From the cell containing the given text, extract its center point as (X, Y) coordinate. 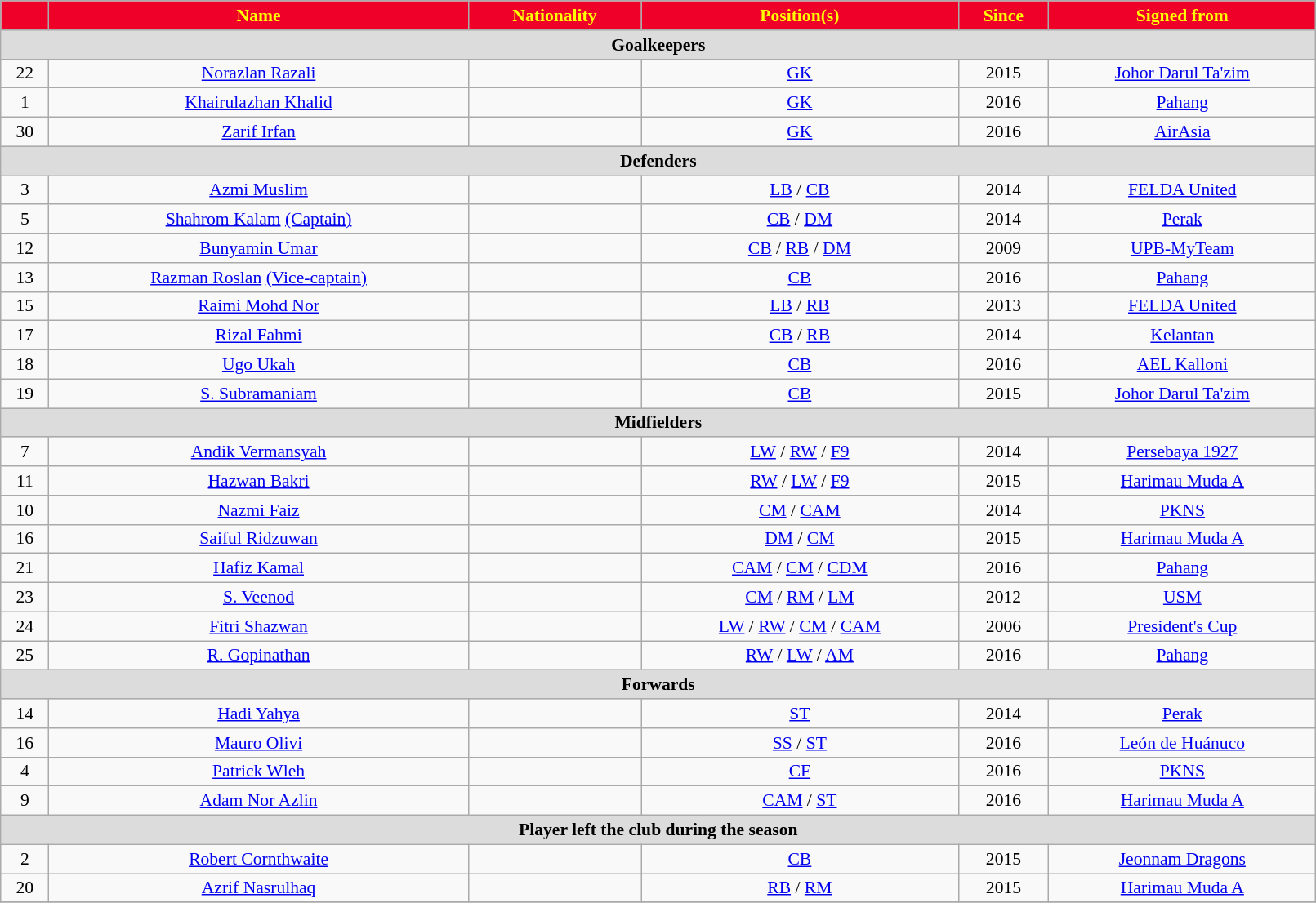
AEL Kalloni (1183, 365)
Persebaya 1927 (1183, 452)
RB / RM (800, 888)
Azrif Nasrulhaq (258, 888)
Raimi Mohd Nor (258, 306)
9 (25, 801)
17 (25, 336)
11 (25, 481)
RW / LW / AM (800, 656)
7 (25, 452)
23 (25, 598)
2012 (1003, 598)
3 (25, 190)
10 (25, 510)
CF (800, 772)
SS / ST (800, 743)
CAM / CM / CDM (800, 568)
2009 (1003, 248)
Rizal Fahmi (258, 336)
20 (25, 888)
Ugo Ukah (258, 365)
Jeonnam Dragons (1183, 859)
CB / RB (800, 336)
LB / CB (800, 190)
Azmi Muslim (258, 190)
Hadi Yahya (258, 714)
LW / RW / CM / CAM (800, 626)
14 (25, 714)
1 (25, 103)
Khairulazhan Khalid (258, 103)
Signed from (1183, 16)
Fitri Shazwan (258, 626)
21 (25, 568)
UPB-MyTeam (1183, 248)
Norazlan Razali (258, 73)
22 (25, 73)
30 (25, 132)
CAM / ST (800, 801)
LB / RB (800, 306)
CB / RB / DM (800, 248)
19 (25, 394)
RW / LW / F9 (800, 481)
Bunyamin Umar (258, 248)
President's Cup (1183, 626)
Zarif Irfan (258, 132)
Shahrom Kalam (Captain) (258, 220)
2 (25, 859)
Hafiz Kamal (258, 568)
Goalkeepers (658, 45)
13 (25, 278)
Defenders (658, 161)
Nazmi Faiz (258, 510)
AirAsia (1183, 132)
24 (25, 626)
15 (25, 306)
Patrick Wleh (258, 772)
18 (25, 365)
25 (25, 656)
Midfielders (658, 423)
Robert Cornthwaite (258, 859)
ST (800, 714)
Hazwan Bakri (258, 481)
Since (1003, 16)
2013 (1003, 306)
R. Gopinathan (258, 656)
12 (25, 248)
2006 (1003, 626)
Razman Roslan (Vice-captain) (258, 278)
CB / DM (800, 220)
Saiful Ridzuwan (258, 539)
S. Subramaniam (258, 394)
Player left the club during the season (658, 830)
S. Veenod (258, 598)
Nationality (554, 16)
5 (25, 220)
USM (1183, 598)
CM / RM / LM (800, 598)
DM / CM (800, 539)
Kelantan (1183, 336)
León de Huánuco (1183, 743)
CM / CAM (800, 510)
Mauro Olivi (258, 743)
Andik Vermansyah (258, 452)
Adam Nor Azlin (258, 801)
Forwards (658, 685)
4 (25, 772)
LW / RW / F9 (800, 452)
Position(s) (800, 16)
Name (258, 16)
